Provide the (X, Y) coordinate of the cell's center where the given text is located.  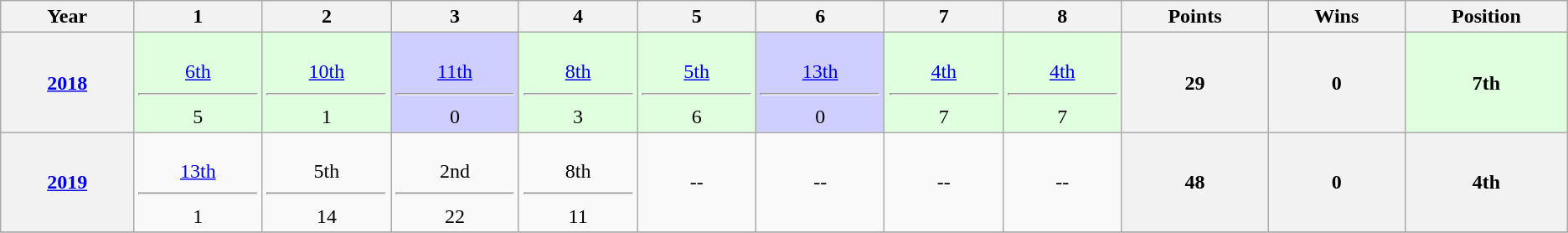
2019 (67, 183)
13th1 (199, 183)
4th (1487, 183)
2 (327, 17)
Wins (1337, 17)
5 (697, 17)
1 (199, 17)
5th6 (697, 82)
29 (1194, 82)
7th (1487, 82)
11th0 (456, 82)
5th14 (327, 183)
13th0 (820, 82)
8 (1062, 17)
6 (820, 17)
6th5 (199, 82)
Year (67, 17)
2nd22 (456, 183)
10th1 (327, 82)
8th11 (578, 183)
48 (1194, 183)
2018 (67, 82)
Points (1194, 17)
7 (944, 17)
3 (456, 17)
Position (1487, 17)
8th3 (578, 82)
4 (578, 17)
